Determine the (X, Y) coordinate at the center of the cell enclosing the given text.  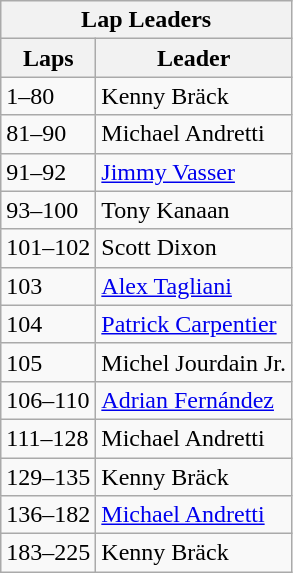
Michel Jourdain Jr. (194, 362)
91–92 (48, 172)
Jimmy Vasser (194, 172)
Scott Dixon (194, 248)
129–135 (48, 477)
104 (48, 324)
101–102 (48, 248)
111–128 (48, 438)
Tony Kanaan (194, 210)
Leader (194, 58)
Laps (48, 58)
103 (48, 286)
105 (48, 362)
Adrian Fernández (194, 400)
1–80 (48, 96)
81–90 (48, 134)
Alex Tagliani (194, 286)
Lap Leaders (146, 20)
93–100 (48, 210)
106–110 (48, 400)
136–182 (48, 515)
183–225 (48, 553)
Patrick Carpentier (194, 324)
